From the cell containing the given text, extract its center point as [x, y] coordinate. 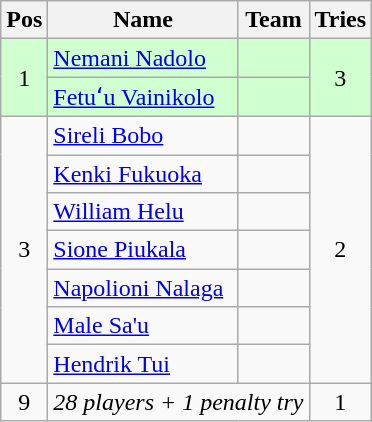
Napolioni Nalaga [143, 288]
Tries [340, 20]
9 [24, 402]
Sione Piukala [143, 250]
Fetuʻu Vainikolo [143, 97]
Sireli Bobo [143, 135]
28 players + 1 penalty try [178, 402]
Hendrik Tui [143, 364]
Pos [24, 20]
William Helu [143, 212]
Nemani Nadolo [143, 58]
Team [274, 20]
Name [143, 20]
Male Sa'u [143, 326]
2 [340, 249]
Kenki Fukuoka [143, 173]
